Detect which cell encompasses the target text, then output its [X, Y] center coordinate. 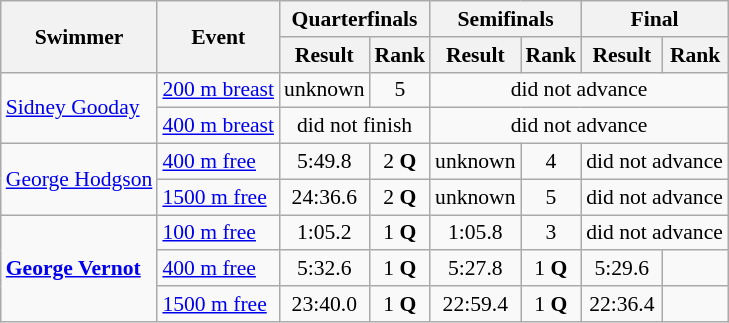
24:36.6 [324, 197]
Sidney Gooday [80, 108]
23:40.0 [324, 304]
5:32.6 [324, 269]
Final [654, 19]
Swimmer [80, 36]
3 [552, 233]
22:36.4 [622, 304]
did not finish [354, 126]
Event [218, 36]
100 m free [218, 233]
4 [552, 162]
5:29.6 [622, 269]
Semifinals [506, 19]
22:59.4 [475, 304]
George Hodgson [80, 180]
200 m breast [218, 90]
1:05.8 [475, 233]
5:49.8 [324, 162]
5:27.8 [475, 269]
Quarterfinals [354, 19]
1:05.2 [324, 233]
George Vernot [80, 268]
400 m breast [218, 126]
